Capture the cell that displays the provided text and extract its [x, y] central coordinate. 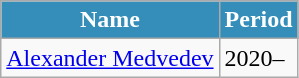
Name [110, 20]
Period [258, 20]
Alexander Medvedev [110, 58]
2020– [258, 58]
